Detect which cell encompasses the target text, then output its (x, y) center coordinate. 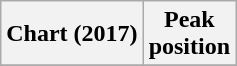
Peakposition (189, 34)
Chart (2017) (72, 34)
